Determine the [X, Y] coordinate at the center of the cell enclosing the given text.  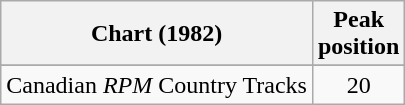
20 [358, 85]
Canadian RPM Country Tracks [157, 85]
Peakposition [358, 34]
Chart (1982) [157, 34]
